Provide the (X, Y) coordinate of the cell's center where the given text is located.  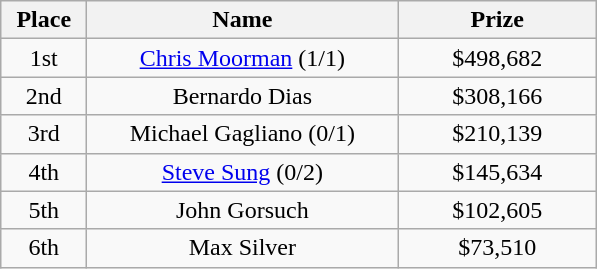
2nd (44, 96)
3rd (44, 134)
Max Silver (242, 248)
5th (44, 210)
Place (44, 20)
Steve Sung (0/2) (242, 172)
Chris Moorman (1/1) (242, 58)
John Gorsuch (242, 210)
$145,634 (498, 172)
Prize (498, 20)
Name (242, 20)
$210,139 (498, 134)
$102,605 (498, 210)
$73,510 (498, 248)
4th (44, 172)
$498,682 (498, 58)
1st (44, 58)
$308,166 (498, 96)
6th (44, 248)
Michael Gagliano (0/1) (242, 134)
Bernardo Dias (242, 96)
